Return (X, Y) of the center of cell containing provided text 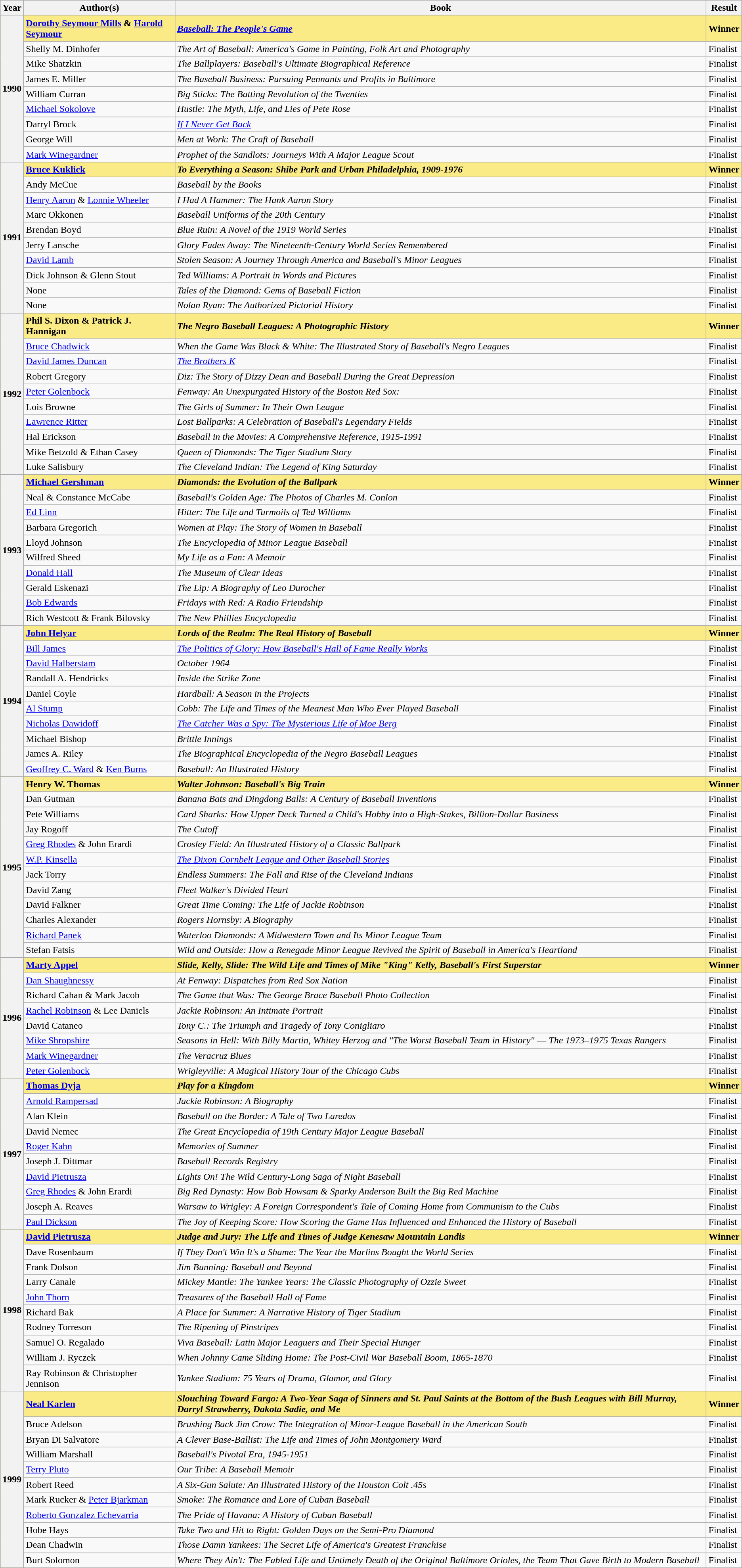
The Catcher Was a Spy: The Mysterious Life of Moe Berg (441, 724)
Barbara Gregorich (99, 527)
Bruce Adelson (99, 1424)
Joseph J. Dittmar (99, 1161)
Dan Shaughnessy (99, 980)
Brushing Back Jim Crow: The Integration of Minor-League Baseball in the American South (441, 1424)
Big Sticks: The Batting Revolution of the Twenties (441, 94)
The Joy of Keeping Score: How Scoring the Game Has Influenced and Enhanced the History of Baseball (441, 1222)
Hal Erickson (99, 437)
Dave Rosenbaum (99, 1252)
John Helyar (99, 633)
Richard Cahan & Mark Jacob (99, 995)
Andy McCue (99, 184)
Ray Robinson & Christopher Jennison (99, 1378)
Women at Play: The Story of Women in Baseball (441, 527)
Larry Canale (99, 1282)
1993 (12, 550)
My Life as a Fan: A Memoir (441, 558)
The Lip: A Biography of Leo Durocher (441, 588)
Richard Bak (99, 1312)
Lords of the Realm: The Real History of Baseball (441, 633)
At Fenway: Dispatches from Red Sox Nation (441, 980)
Tales of the Diamond: Gems of Baseball Fiction (441, 290)
Charles Alexander (99, 920)
Queen of Diamonds: The Tiger Stadium Story (441, 452)
Fridays with Red: A Radio Friendship (441, 603)
Lights On! The Wild Century-Long Saga of Night Baseball (441, 1177)
Michael Sokolove (99, 109)
David Falkner (99, 905)
Samuel O. Regalado (99, 1342)
1997 (12, 1154)
Waterloo Diamonds: A Midwestern Town and Its Minor League Team (441, 935)
Our Tribe: A Baseball Memoir (441, 1470)
Randall A. Hendricks (99, 678)
Baseball on the Border: A Tale of Two Laredos (441, 1116)
Baseball's Golden Age: The Photos of Charles M. Conlon (441, 497)
Bryan Di Salvatore (99, 1439)
1992 (12, 394)
Viva Baseball: Latin Major Leaguers and Their Special Hunger (441, 1342)
The Girls of Summer: In Their Own League (441, 406)
Take Two and Hit to Right: Golden Days on the Semi-Pro Diamond (441, 1530)
Alan Klein (99, 1116)
Baseball in the Movies: A Comprehensive Reference, 1915-1991 (441, 437)
Glory Fades Away: The Nineteenth-Century World Series Remembered (441, 245)
Men at Work: The Craft of Baseball (441, 139)
Fleet Walker's Divided Heart (441, 889)
Wilfred Sheed (99, 558)
1996 (12, 1018)
The Museum of Clear Ideas (441, 573)
Baseball Uniforms of the 20th Century (441, 215)
Baseball: The People's Game (441, 29)
Jim Bunning: Baseball and Beyond (441, 1267)
Yankee Stadium: 75 Years of Drama, Glamor, and Glory (441, 1378)
Jay Rogoff (99, 829)
Tony C.: The Triumph and Tragedy of Tony Conigliaro (441, 1026)
Mickey Mantle: The Yankee Years: The Classic Photography of Ozzie Sweet (441, 1282)
The Baseball Business: Pursuing Pennants and Profits in Baltimore (441, 79)
Rogers Hornsby: A Biography (441, 920)
Dean Chadwin (99, 1545)
Neal Karlen (99, 1404)
William Curran (99, 94)
Treasures of the Baseball Hall of Fame (441, 1297)
1990 (12, 89)
Wrigleyville: A Magical History Tour of the Chicago Cubs (441, 1071)
Jackie Robinson: An Intimate Portrait (441, 1010)
To Everything a Season: Shibe Park and Urban Philadelphia, 1909-1976 (441, 169)
1991 (12, 237)
William J. Ryczek (99, 1357)
1998 (12, 1310)
The Politics of Glory: How Baseball's Hall of Fame Really Works (441, 648)
Henry Aaron & Lonnie Wheeler (99, 199)
The Pride of Havana: A History of Cuban Baseball (441, 1515)
Those Damn Yankees: The Secret Life of America's Greatest Franchise (441, 1545)
Stolen Season: A Journey Through America and Baseball's Minor Leagues (441, 260)
October 1964 (441, 663)
The Encyclopedia of Minor League Baseball (441, 542)
David Zang (99, 889)
The Ballplayers: Baseball's Ultimate Biographical Reference (441, 64)
Marc Okkonen (99, 215)
The Game that Was: The George Brace Baseball Photo Collection (441, 995)
Donald Hall (99, 573)
Marty Appel (99, 965)
Diz: The Story of Dizzy Dean and Baseball During the Great Depression (441, 376)
Pete Williams (99, 814)
Roberto Gonzalez Echevarria (99, 1515)
Nicholas Dawidoff (99, 724)
Seasons in Hell: With Billy Martin, Whitey Herzog and "The Worst Baseball Team in History" ― The 1973–1975 Texas Rangers (441, 1041)
Phil S. Dixon & Patrick J. Hannigan (99, 326)
Play for a Kingdom (441, 1086)
Joseph A. Reaves (99, 1207)
When the Game Was Black & White: The Illustrated Story of Baseball's Negro Leagues (441, 346)
The Great Encyclopedia of 19th Century Major League Baseball (441, 1131)
Bob Edwards (99, 603)
Jack Torry (99, 874)
Michael Bishop (99, 739)
George Will (99, 139)
If I Never Get Back (441, 124)
Hardball: A Season in the Projects (441, 694)
Judge and Jury: The Life and Times of Judge Kenesaw Mountain Landis (441, 1237)
Prophet of the Sandlots: Journeys With A Major League Scout (441, 154)
Shelly M. Dinhofer (99, 49)
Baseball by the Books (441, 184)
The New Phillies Encyclopedia (441, 618)
Blue Ruin: A Novel of the 1919 World Series (441, 230)
David Lamb (99, 260)
Baseball Records Registry (441, 1161)
A Clever Base-Ballist: The Life and Times of John Montgomery Ward (441, 1439)
Big Red Dynasty: How Bob Howsam & Sparky Anderson Built the Big Red Machine (441, 1192)
Ed Linn (99, 512)
Great Time Coming: The Life of Jackie Robinson (441, 905)
James E. Miller (99, 79)
Nolan Ryan: The Authorized Pictorial History (441, 305)
Mike Shropshire (99, 1041)
Roger Kahn (99, 1146)
Banana Bats and Dingdong Balls: A Century of Baseball Inventions (441, 799)
Baseball's Pivotal Era, 1945-1951 (441, 1455)
Author(s) (99, 8)
Henry W. Thomas (99, 784)
Mike Shatzkin (99, 64)
Geoffrey C. Ward & Ken Burns (99, 769)
Rodney Torreson (99, 1327)
Terry Pluto (99, 1470)
Richard Panek (99, 935)
Rachel Robinson & Lee Daniels (99, 1010)
Wild and Outside: How a Renegade Minor League Revived the Spirit of Baseball in America's Heartland (441, 950)
The Cutoff (441, 829)
Dorothy Seymour Mills & Harold Seymour (99, 29)
Stefan Fatsis (99, 950)
Robert Reed (99, 1485)
Cobb: The Life and Times of the Meanest Man Who Ever Played Baseball (441, 709)
1995 (12, 867)
Jerry Lansche (99, 245)
Result (724, 8)
Hobe Hays (99, 1530)
David Cataneo (99, 1026)
Bruce Chadwick (99, 346)
Hitter: The Life and Turmoils of Ted Williams (441, 512)
The Ripening of Pinstripes (441, 1327)
Thomas Dyja (99, 1086)
Memories of Summer (441, 1146)
Frank Dolson (99, 1267)
Luke Salisbury (99, 467)
The Dixon Cornbelt League and Other Baseball Stories (441, 859)
Hustle: The Myth, Life, and Lies of Pete Rose (441, 109)
Robert Gregory (99, 376)
W.P. Kinsella (99, 859)
Lois Browne (99, 406)
Dan Gutman (99, 799)
Daniel Coyle (99, 694)
David Nemec (99, 1131)
David Halberstam (99, 663)
Lost Ballparks: A Celebration of Baseball's Legendary Fields (441, 422)
David James Duncan (99, 361)
Diamonds: the Evolution of the Ballpark (441, 482)
Mike Betzold & Ethan Casey (99, 452)
Rich Westcott & Frank Bilovsky (99, 618)
Paul Dickson (99, 1222)
Dick Johnson & Glenn Stout (99, 275)
A Six-Gun Salute: An Illustrated History of the Houston Colt .45s (441, 1485)
John Thorn (99, 1297)
Fenway: An Unexpurgated History of the Boston Red Sox: (441, 391)
Brendan Boyd (99, 230)
Where They Ain't: The Fabled Life and Untimely Death of the Original Baltimore Orioles, the Team That Gave Birth to Modern Baseball (441, 1560)
When Johnny Came Sliding Home: The Post-Civil War Baseball Boom, 1865-1870 (441, 1357)
Slide, Kelly, Slide: The Wild Life and Times of Mike "King" Kelly, Baseball's First Superstar (441, 965)
Bill James (99, 648)
Inside the Strike Zone (441, 678)
Lloyd Johnson (99, 542)
Jackie Robinson: A Biography (441, 1101)
I Had A Hammer: The Hank Aaron Story (441, 199)
Ted Williams: A Portrait in Words and Pictures (441, 275)
If They Don't Win It's a Shame: The Year the Marlins Bought the World Series (441, 1252)
Lawrence Ritter (99, 422)
Walter Johnson: Baseball's Big Train (441, 784)
The Art of Baseball: America's Game in Painting, Folk Art and Photography (441, 49)
Warsaw to Wrigley: A Foreign Correspondent's Tale of Coming Home from Communism to the Cubs (441, 1207)
Michael Gershman (99, 482)
Bruce Kuklick (99, 169)
James A. Riley (99, 754)
Card Sharks: How Upper Deck Turned a Child's Hobby into a High-Stakes, Billion-Dollar Business (441, 814)
Darryl Brock (99, 124)
Baseball: An Illustrated History (441, 769)
A Place for Summer: A Narrative History of Tiger Stadium (441, 1312)
The Brothers K (441, 361)
The Veracruz Blues (441, 1056)
Burt Solomon (99, 1560)
Year (12, 8)
Endless Summers: The Fall and Rise of the Cleveland Indians (441, 874)
The Negro Baseball Leagues: A Photographic History (441, 326)
Brittle Innings (441, 739)
Book (441, 8)
Mark Rucker & Peter Bjarkman (99, 1500)
Crosley Field: An Illustrated History of a Classic Ballpark (441, 844)
Arnold Rampersad (99, 1101)
1994 (12, 701)
The Biographical Encyclopedia of the Negro Baseball Leagues (441, 754)
Gerald Eskenazi (99, 588)
William Marshall (99, 1455)
Neal & Constance McCabe (99, 497)
1999 (12, 1479)
Al Stump (99, 709)
The Cleveland Indian: The Legend of King Saturday (441, 467)
Smoke: The Romance and Lore of Cuban Baseball (441, 1500)
